Identify which cell holds the provided text, then report its [X, Y] central coordinate. 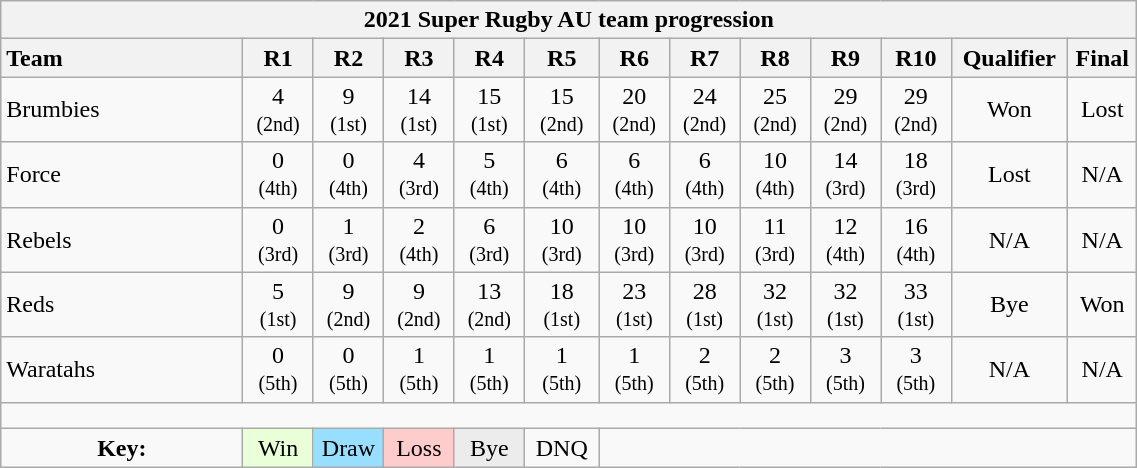
28 (1st) [704, 304]
18 (1st) [562, 304]
DNQ [562, 448]
5 (4th) [489, 174]
Key: [122, 448]
9 (1st) [348, 110]
14 (1st) [419, 110]
6 (3rd) [489, 240]
Final [1102, 58]
11 (3rd) [775, 240]
R5 [562, 58]
Force [122, 174]
R7 [704, 58]
1 (3rd) [348, 240]
10 (4th) [775, 174]
R4 [489, 58]
15 (2nd) [562, 110]
Loss [419, 448]
20 (2nd) [634, 110]
33 (1st) [916, 304]
16 (4th) [916, 240]
R2 [348, 58]
Draw [348, 448]
Rebels [122, 240]
R10 [916, 58]
5 (1st) [278, 304]
0 (3rd) [278, 240]
R6 [634, 58]
4 (2nd) [278, 110]
13 (2nd) [489, 304]
23 (1st) [634, 304]
Qualifier [1010, 58]
Team [122, 58]
R8 [775, 58]
4 (3rd) [419, 174]
R1 [278, 58]
R3 [419, 58]
14 (3rd) [845, 174]
12 (4th) [845, 240]
25 (2nd) [775, 110]
Win [278, 448]
2021 Super Rugby AU team progression [569, 20]
18 (3rd) [916, 174]
R9 [845, 58]
Reds [122, 304]
Waratahs [122, 370]
15 (1st) [489, 110]
2 (4th) [419, 240]
24 (2nd) [704, 110]
Brumbies [122, 110]
